Search for the cell housing the specified text and yield its (X, Y) center coordinate. 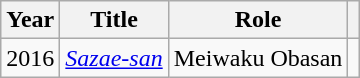
Meiwaku Obasan (258, 58)
2016 (30, 58)
Title (114, 20)
Year (30, 20)
Sazae-san (114, 58)
Role (258, 20)
